Provide the (X, Y) coordinate of the cell's center where the given text is located.  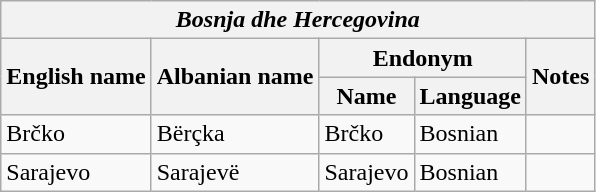
Bosnja dhe Hercegovina (298, 20)
Sarajevë (235, 172)
English name (76, 77)
Notes (560, 77)
Language (470, 96)
Endonym (422, 58)
Albanian name (235, 77)
Name (366, 96)
Bërçka (235, 134)
